Detect which cell encompasses the target text, then output its (X, Y) center coordinate. 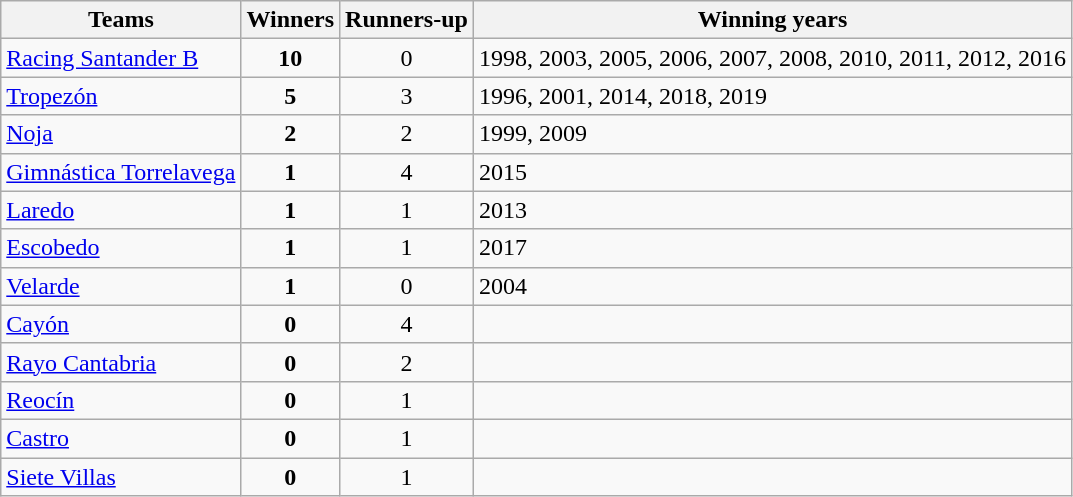
Gimnástica Torrelavega (121, 172)
Rayo Cantabria (121, 362)
2004 (772, 286)
Escobedo (121, 248)
Reocín (121, 400)
Winning years (772, 20)
Cayón (121, 324)
1999, 2009 (772, 134)
Tropezón (121, 96)
Siete Villas (121, 477)
2015 (772, 172)
Teams (121, 20)
1996, 2001, 2014, 2018, 2019 (772, 96)
Castro (121, 438)
Racing Santander B (121, 58)
2017 (772, 248)
Runners-up (407, 20)
Noja (121, 134)
1998, 2003, 2005, 2006, 2007, 2008, 2010, 2011, 2012, 2016 (772, 58)
3 (407, 96)
Laredo (121, 210)
2013 (772, 210)
Velarde (121, 286)
5 (290, 96)
10 (290, 58)
Winners (290, 20)
